Pinpoint the cell where the given text exists, returning its [X, Y] midpoint coordinate. 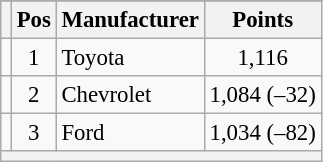
Points [262, 20]
1,084 (–32) [262, 95]
3 [34, 133]
2 [34, 95]
Ford [130, 133]
1 [34, 58]
Chevrolet [130, 95]
Manufacturer [130, 20]
1,116 [262, 58]
Pos [34, 20]
1,034 (–82) [262, 133]
Toyota [130, 58]
